Return [x, y] of the center of cell containing provided text 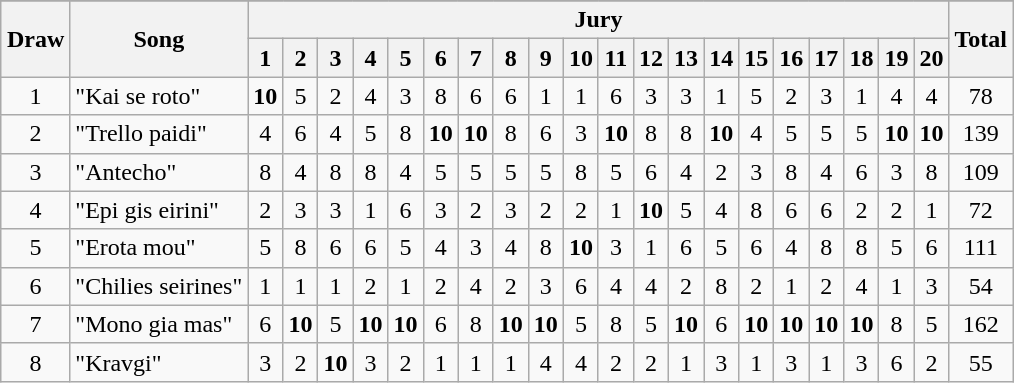
17 [826, 58]
54 [981, 286]
78 [981, 96]
109 [981, 172]
11 [616, 58]
"Kai se roto" [159, 96]
Total [981, 39]
12 [650, 58]
"Trello paidi" [159, 134]
"Mono gia mas" [159, 324]
18 [862, 58]
162 [981, 324]
19 [896, 58]
"Erota mou" [159, 248]
16 [792, 58]
20 [932, 58]
139 [981, 134]
"Epi gis eirini" [159, 210]
55 [981, 362]
"Antecho" [159, 172]
Jury [598, 20]
Draw [35, 39]
13 [686, 58]
14 [722, 58]
"Chilies seirines" [159, 286]
72 [981, 210]
"Kravgi" [159, 362]
111 [981, 248]
15 [756, 58]
9 [546, 58]
Song [159, 39]
